Locate the cell with the specified text and output its [X, Y] center coordinate. 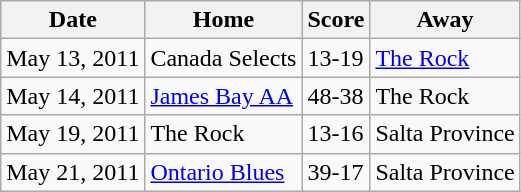
13-19 [336, 58]
Score [336, 20]
May 21, 2011 [73, 172]
Date [73, 20]
Canada Selects [224, 58]
May 14, 2011 [73, 96]
48-38 [336, 96]
Away [445, 20]
James Bay AA [224, 96]
Home [224, 20]
13-16 [336, 134]
39-17 [336, 172]
May 13, 2011 [73, 58]
Ontario Blues [224, 172]
May 19, 2011 [73, 134]
